Return the (x, y) coordinate for the center point of the cell that contains the specified text.  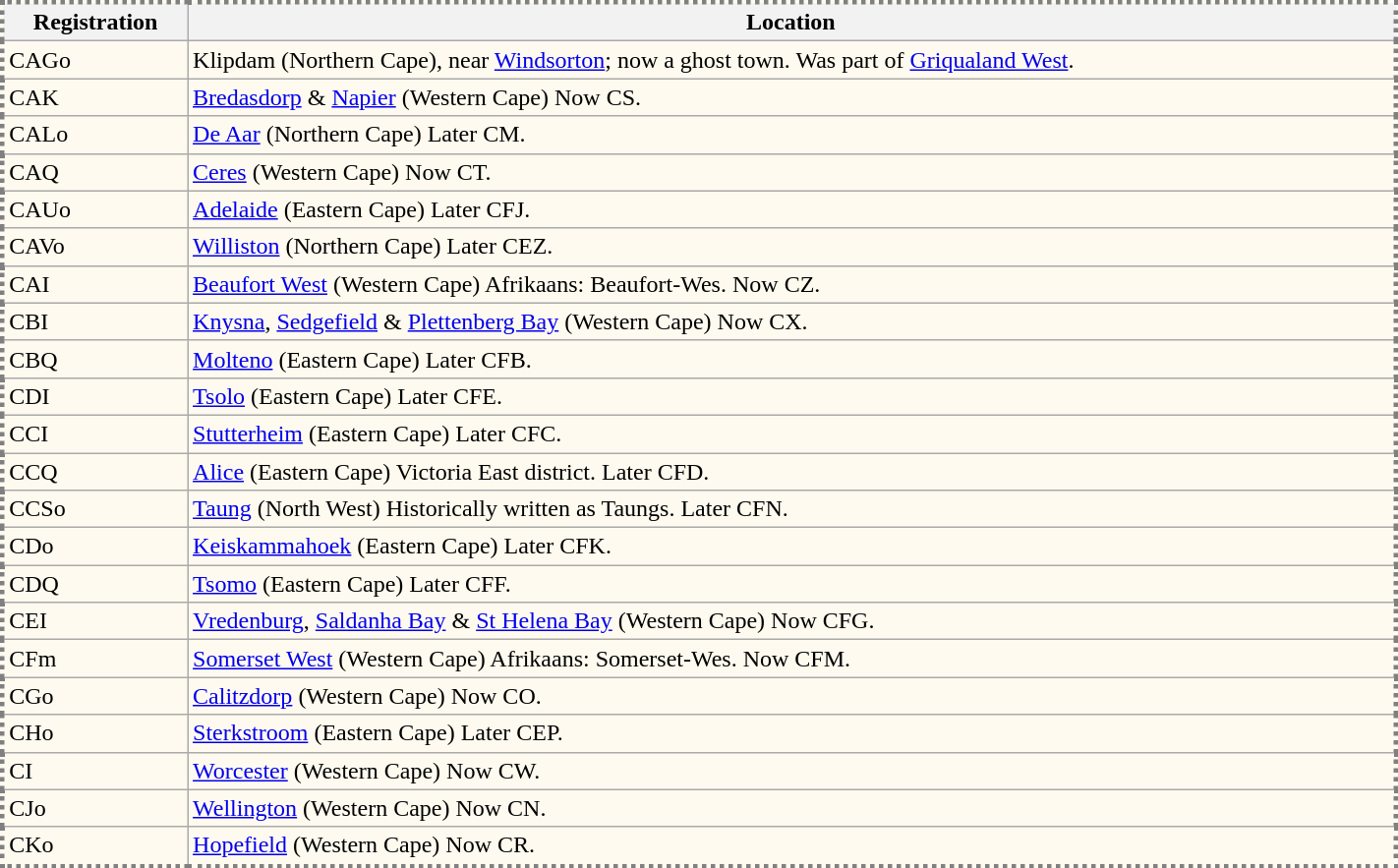
Tsomo (Eastern Cape) Later CFF. (792, 584)
De Aar (Northern Cape) Later CM. (792, 135)
CEI (94, 621)
CCI (94, 434)
Bredasdorp & Napier (Western Cape) Now CS. (792, 97)
Location (792, 22)
CKo (94, 846)
Keiskammahoek (Eastern Cape) Later CFK. (792, 547)
CDQ (94, 584)
Klipdam (Northern Cape), near Windsorton; now a ghost town. Was part of Griqualand West. (792, 60)
CI (94, 771)
Alice (Eastern Cape) Victoria East district. Later CFD. (792, 471)
CDI (94, 396)
CBQ (94, 359)
CAUo (94, 209)
Registration (94, 22)
CFm (94, 659)
CAGo (94, 60)
CCQ (94, 471)
CAVo (94, 247)
Molteno (Eastern Cape) Later CFB. (792, 359)
Sterkstroom (Eastern Cape) Later CEP. (792, 733)
Stutterheim (Eastern Cape) Later CFC. (792, 434)
Adelaide (Eastern Cape) Later CFJ. (792, 209)
Ceres (Western Cape) Now CT. (792, 172)
Beaufort West (Western Cape) Afrikaans: Beaufort-Wes. Now CZ. (792, 284)
Worcester (Western Cape) Now CW. (792, 771)
CALo (94, 135)
CGo (94, 696)
Vredenburg, Saldanha Bay & St Helena Bay (Western Cape) Now CFG. (792, 621)
CBI (94, 321)
CAK (94, 97)
Tsolo (Eastern Cape) Later CFE. (792, 396)
CAQ (94, 172)
Knysna, Sedgefield & Plettenberg Bay (Western Cape) Now CX. (792, 321)
CDo (94, 547)
Wellington (Western Cape) Now CN. (792, 808)
Somerset West (Western Cape) Afrikaans: Somerset-Wes. Now CFM. (792, 659)
Williston (Northern Cape) Later CEZ. (792, 247)
Calitzdorp (Western Cape) Now CO. (792, 696)
CHo (94, 733)
CAI (94, 284)
Hopefield (Western Cape) Now CR. (792, 846)
CJo (94, 808)
CCSo (94, 509)
Taung (North West) Historically written as Taungs. Later CFN. (792, 509)
